Find where the given text appears and provide that cell's center as [X, Y] coordinate. 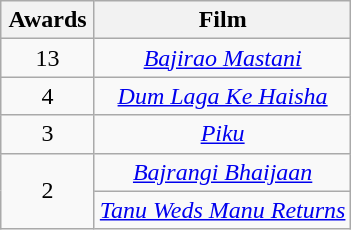
Awards [48, 20]
Tanu Weds Manu Returns [222, 210]
Bajrangi Bhaijaan [222, 172]
3 [48, 134]
13 [48, 58]
2 [48, 191]
4 [48, 96]
Piku [222, 134]
Film [222, 20]
Bajirao Mastani [222, 58]
Dum Laga Ke Haisha [222, 96]
